Capture the cell that displays the provided text and extract its (x, y) central coordinate. 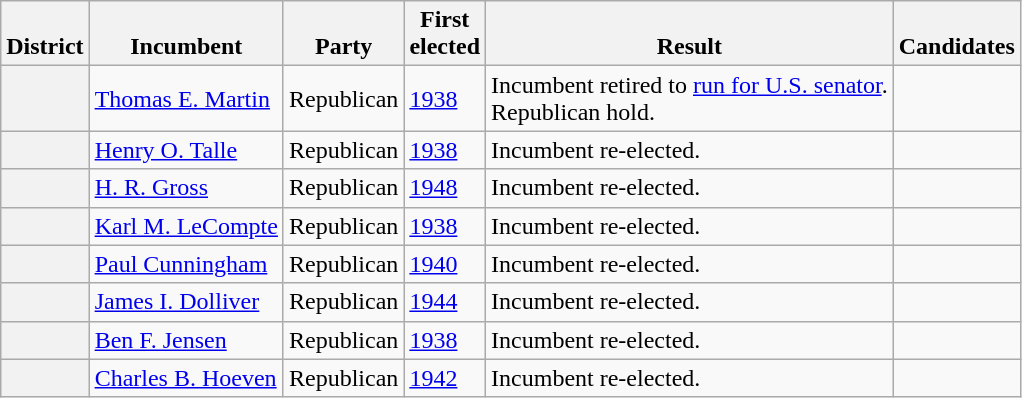
James I. Dolliver (186, 302)
1942 (445, 378)
Incumbent retired to run for U.S. senator.Republican hold. (690, 98)
Candidates (956, 34)
1948 (445, 188)
Result (690, 34)
Incumbent (186, 34)
H. R. Gross (186, 188)
Karl M. LeCompte (186, 226)
Firstelected (445, 34)
Thomas E. Martin (186, 98)
Charles B. Hoeven (186, 378)
Ben F. Jensen (186, 340)
Party (343, 34)
District (45, 34)
Paul Cunningham (186, 264)
1940 (445, 264)
1944 (445, 302)
Henry O. Talle (186, 150)
